Provide the [x, y] coordinate of the cell's center where the given text is located.  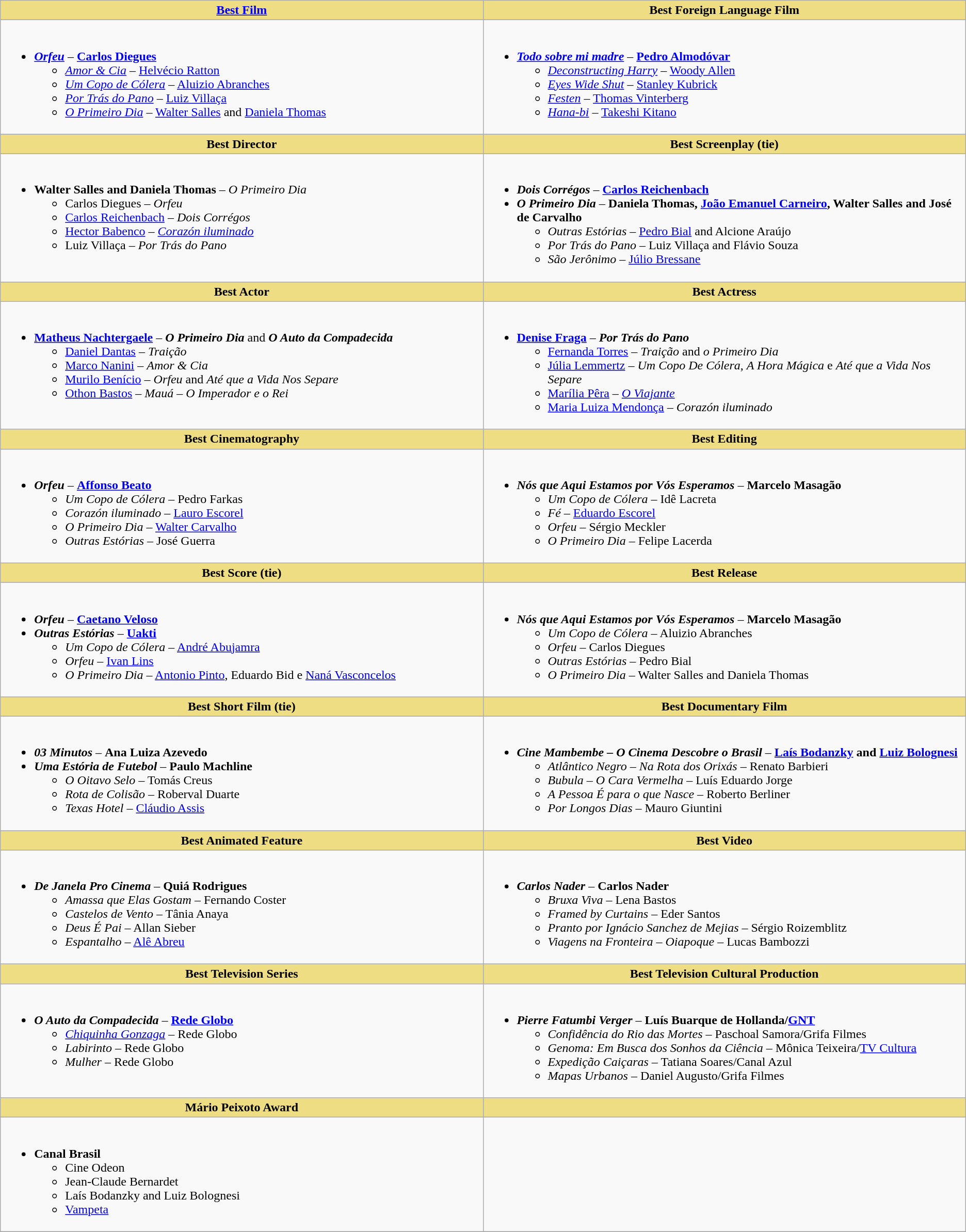
Best Cinematography [242, 439]
Best Director [242, 144]
Orfeu – Affonso BeatoUm Copo de Cólera – Pedro FarkasCorazón iluminado – Lauro EscorelO Primeiro Dia – Walter CarvalhoOutras Estórias – José Guerra [242, 506]
Best Short Film (tie) [242, 706]
Best Film [242, 10]
Mário Peixoto Award [242, 1108]
Best Score (tie) [242, 573]
Best Television Series [242, 974]
Best Animated Feature [242, 840]
Canal BrasilCine OdeonJean-Claude BernardetLaís Bodanzky and Luiz BolognesiVampeta [242, 1174]
Best Foreign Language Film [725, 10]
O Auto da Compadecida – Rede GloboChiquinha Gonzaga – Rede GloboLabirinto – Rede GloboMulher – Rede Globo [242, 1041]
Best Documentary Film [725, 706]
Best Television Cultural Production [725, 974]
Best Actor [242, 291]
Best Screenplay (tie) [725, 144]
Best Release [725, 573]
Best Actress [725, 291]
Best Video [725, 840]
Best Editing [725, 439]
